Pinpoint the cell where the given text exists, returning its (X, Y) midpoint coordinate. 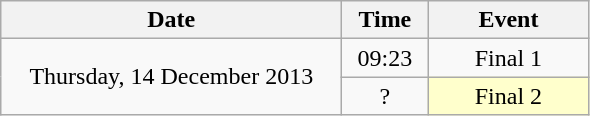
09:23 (385, 58)
? (385, 96)
Event (508, 20)
Date (172, 20)
Thursday, 14 December 2013 (172, 77)
Time (385, 20)
Final 2 (508, 96)
Final 1 (508, 58)
